Find where the given text appears and provide that cell's center as [x, y] coordinate. 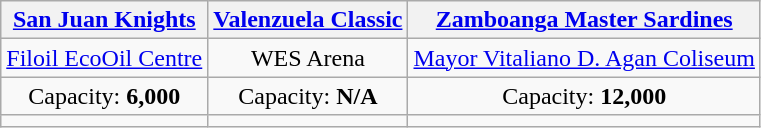
Filoil EcoOil Centre [104, 58]
Valenzuela Classic [308, 20]
Mayor Vitaliano D. Agan Coliseum [584, 58]
WES Arena [308, 58]
Capacity: 6,000 [104, 96]
Capacity: 12,000 [584, 96]
San Juan Knights [104, 20]
Capacity: N/A [308, 96]
Zamboanga Master Sardines [584, 20]
